Capture the cell that displays the provided text and extract its (x, y) central coordinate. 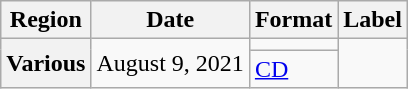
Label (373, 20)
August 9, 2021 (170, 64)
Various (46, 64)
Format (293, 20)
Date (170, 20)
CD (293, 69)
Region (46, 20)
